Provide the (X, Y) coordinate of the cell's center where the given text is located.  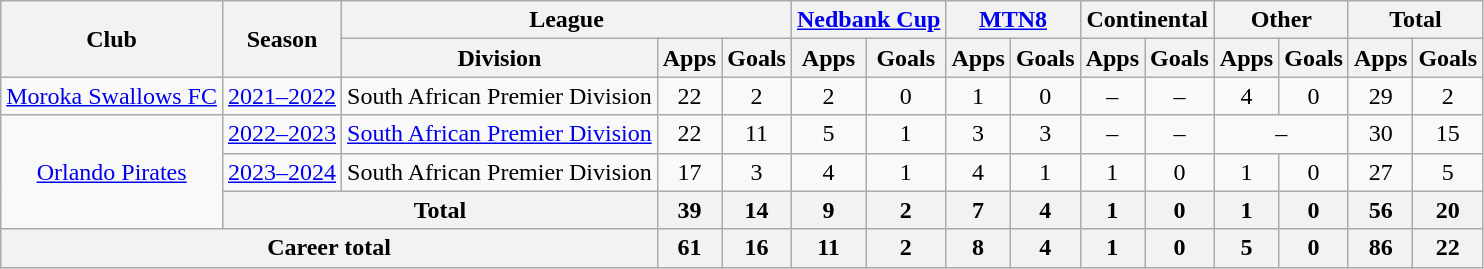
7 (978, 210)
Nedbank Cup (868, 20)
14 (757, 210)
56 (1380, 210)
Continental (1147, 20)
Other (1281, 20)
MTN8 (1013, 20)
8 (978, 248)
2021–2022 (282, 96)
30 (1380, 134)
Club (112, 39)
9 (828, 210)
Season (282, 39)
Career total (330, 248)
20 (1448, 210)
2023–2024 (282, 172)
39 (689, 210)
17 (689, 172)
15 (1448, 134)
29 (1380, 96)
League (567, 20)
Division (500, 58)
86 (1380, 248)
Moroka Swallows FC (112, 96)
61 (689, 248)
Orlando Pirates (112, 172)
16 (757, 248)
2022–2023 (282, 134)
27 (1380, 172)
